Determine the [x, y] coordinate at the center of the cell enclosing the given text.  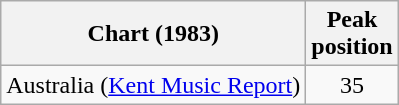
Chart (1983) [154, 34]
Australia (Kent Music Report) [154, 85]
Peak position [352, 34]
35 [352, 85]
